Determine the [x, y] coordinate at the center of the cell enclosing the given text.  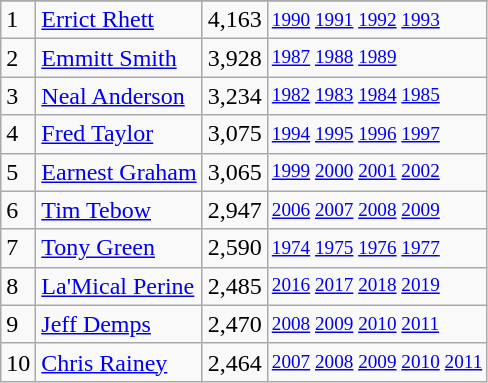
Chris Rainey [119, 362]
La'Mical Perine [119, 286]
9 [18, 324]
2007 2008 2009 2010 2011 [377, 362]
7 [18, 248]
2,485 [234, 286]
1982 1983 1984 1985 [377, 96]
4,163 [234, 20]
2 [18, 58]
3,234 [234, 96]
Errict Rhett [119, 20]
3,065 [234, 172]
5 [18, 172]
1994 1995 1996 1997 [377, 134]
2,590 [234, 248]
2,464 [234, 362]
2008 2009 2010 2011 [377, 324]
Jeff Demps [119, 324]
Earnest Graham [119, 172]
Tony Green [119, 248]
2016 2017 2018 2019 [377, 286]
Emmitt Smith [119, 58]
Fred Taylor [119, 134]
10 [18, 362]
6 [18, 210]
2,470 [234, 324]
3 [18, 96]
8 [18, 286]
3,075 [234, 134]
2,947 [234, 210]
Tim Tebow [119, 210]
1974 1975 1976 1977 [377, 248]
2006 2007 2008 2009 [377, 210]
4 [18, 134]
Neal Anderson [119, 96]
1987 1988 1989 [377, 58]
1999 2000 2001 2002 [377, 172]
3,928 [234, 58]
1990 1991 1992 1993 [377, 20]
1 [18, 20]
